Pinpoint the cell where the given text exists, returning its (X, Y) midpoint coordinate. 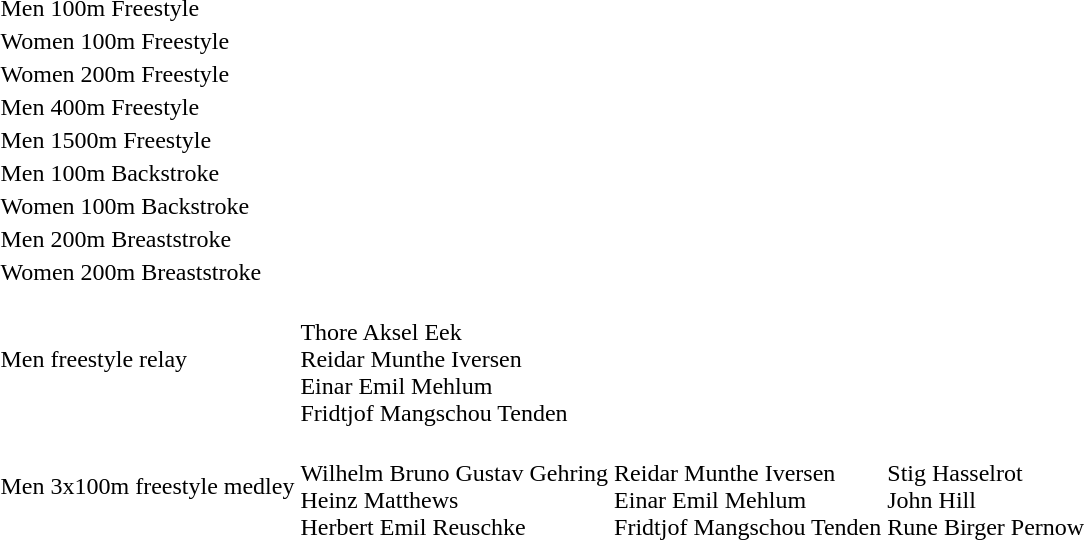
Thore Aksel EekReidar Munthe IversenEinar Emil MehlumFridtjof Mangschou Tenden (454, 359)
